From the cell containing the given text, extract its center point as (x, y) coordinate. 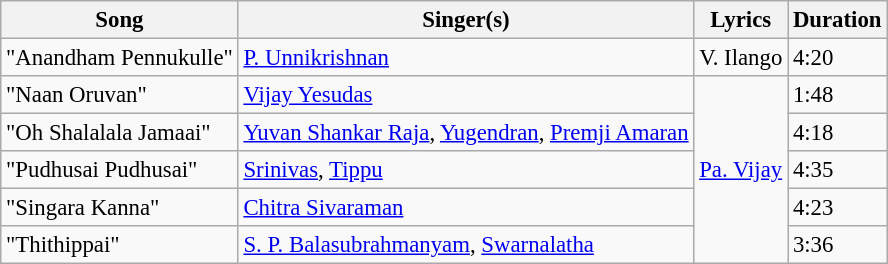
Lyrics (741, 20)
Chitra Sivaraman (466, 208)
V. Ilango (741, 58)
"Singara Kanna" (120, 208)
Srinivas, Tippu (466, 170)
"Pudhusai Pudhusai" (120, 170)
Singer(s) (466, 20)
P. Unnikrishnan (466, 58)
"Naan Oruvan" (120, 95)
"Oh Shalalala Jamaai" (120, 133)
4:23 (838, 208)
4:18 (838, 133)
4:20 (838, 58)
Song (120, 20)
"Anandham Pennukulle" (120, 58)
1:48 (838, 95)
Vijay Yesudas (466, 95)
Duration (838, 20)
S. P. Balasubrahmanyam, Swarnalatha (466, 245)
3:36 (838, 245)
"Thithippai" (120, 245)
Pa. Vijay (741, 170)
4:35 (838, 170)
Yuvan Shankar Raja, Yugendran, Premji Amaran (466, 133)
